Scan for the cell matching the given text and deliver its (x, y) coordinate at center. 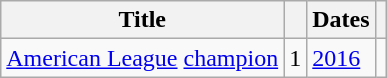
American League champion (142, 58)
Title (142, 20)
1 (296, 58)
2016 (341, 58)
Dates (341, 20)
